Scan for the cell matching the given text and deliver its (x, y) coordinate at center. 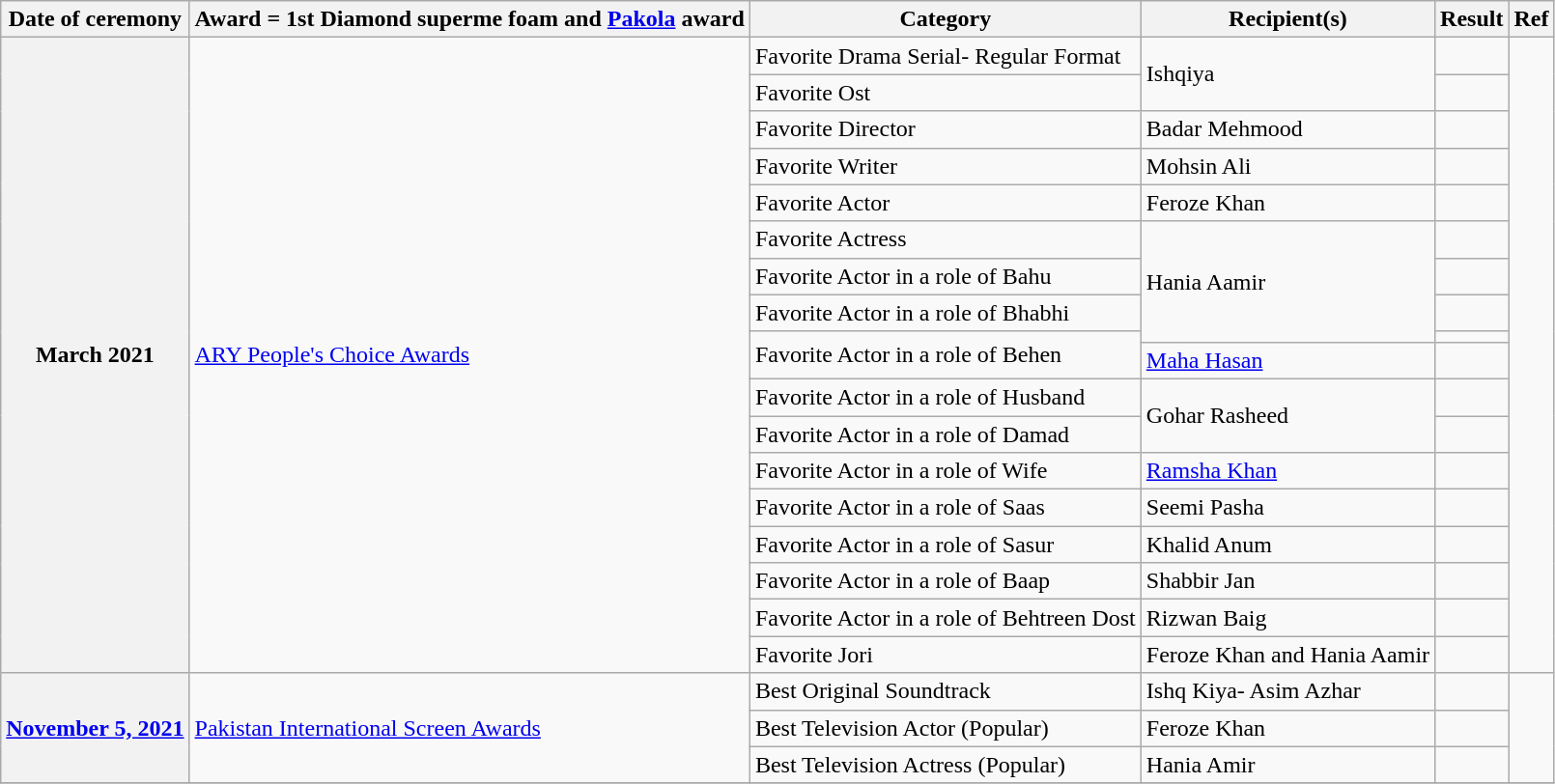
November 5, 2021 (95, 728)
Hania Aamir (1287, 282)
Seemi Pasha (1287, 508)
Ishq Kiya- Asim Azhar (1287, 691)
Best Original Soundtrack (945, 691)
Favorite Actor in a role of Behen (945, 355)
Badar Mehmood (1287, 129)
Ishqiya (1287, 74)
Category (945, 19)
Best Television Actor (Popular) (945, 728)
Favorite Actress (945, 239)
Shabbir Jan (1287, 581)
Result (1472, 19)
Gohar Rasheed (1287, 415)
Ramsha Khan (1287, 471)
Favorite Writer (945, 166)
Favorite Actor (945, 203)
Favorite Ost (945, 93)
Khalid Anum (1287, 545)
Favorite Drama Serial- Regular Format (945, 56)
Hania Amir (1287, 765)
Rizwan Baig (1287, 618)
Award = 1st Diamond superme foam and Pakola award (469, 19)
Favorite Jori (945, 655)
Maha Hasan (1287, 360)
ARY People's Choice Awards (469, 355)
Ref (1532, 19)
Favorite Actor in a role of Sasur (945, 545)
Feroze Khan and Hania Aamir (1287, 655)
Favorite Actor in a role of Baap (945, 581)
Favorite Actor in a role of Behtreen Dost (945, 618)
Mohsin Ali (1287, 166)
Favorite Actor in a role of Husband (945, 397)
Recipient(s) (1287, 19)
Favorite Actor in a role of Bhabhi (945, 313)
Favorite Actor in a role of Wife (945, 471)
Date of ceremony (95, 19)
March 2021 (95, 355)
Favorite Actor in a role of Saas (945, 508)
Favorite Director (945, 129)
Favorite Actor in a role of Damad (945, 434)
Best Television Actress (Popular) (945, 765)
Favorite Actor in a role of Bahu (945, 276)
Pakistan International Screen Awards (469, 728)
